From the cell containing the given text, extract its center point as (x, y) coordinate. 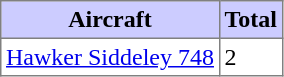
Aircraft (110, 20)
2 (250, 57)
Total (250, 20)
Hawker Siddeley 748 (110, 57)
